Return (X, Y) of the center of cell containing provided text 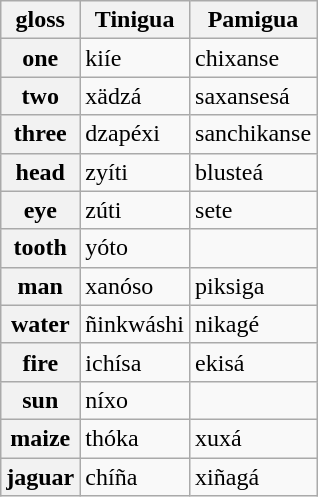
one (40, 58)
ñinkwáshi (135, 324)
water (40, 324)
blusteá (254, 172)
saxansesá (254, 96)
chixanse (254, 58)
kiíe (135, 58)
chíña (135, 477)
two (40, 96)
three (40, 134)
head (40, 172)
xädzá (135, 96)
piksiga (254, 286)
tooth (40, 248)
sete (254, 210)
man (40, 286)
maize (40, 438)
níxo (135, 400)
fire (40, 362)
Tinigua (135, 20)
ekisá (254, 362)
xanóso (135, 286)
sun (40, 400)
zyíti (135, 172)
ichísa (135, 362)
xuxá (254, 438)
jaguar (40, 477)
xiñagá (254, 477)
dzapéxi (135, 134)
thóka (135, 438)
gloss (40, 20)
nikagé (254, 324)
eye (40, 210)
yóto (135, 248)
zúti (135, 210)
Pamigua (254, 20)
sanchikanse (254, 134)
